Determine the (X, Y) coordinate at the center of the cell enclosing the given text.  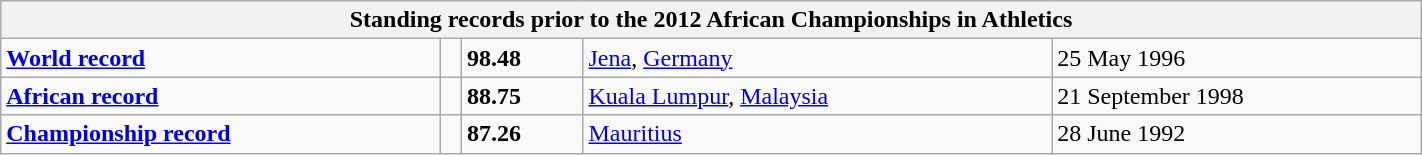
25 May 1996 (1237, 58)
Jena, Germany (818, 58)
African record (221, 96)
98.48 (522, 58)
21 September 1998 (1237, 96)
World record (221, 58)
88.75 (522, 96)
Championship record (221, 134)
28 June 1992 (1237, 134)
87.26 (522, 134)
Mauritius (818, 134)
Standing records prior to the 2012 African Championships in Athletics (711, 20)
Kuala Lumpur, Malaysia (818, 96)
